Provide the [x, y] coordinate of the cell's center where the given text is located.  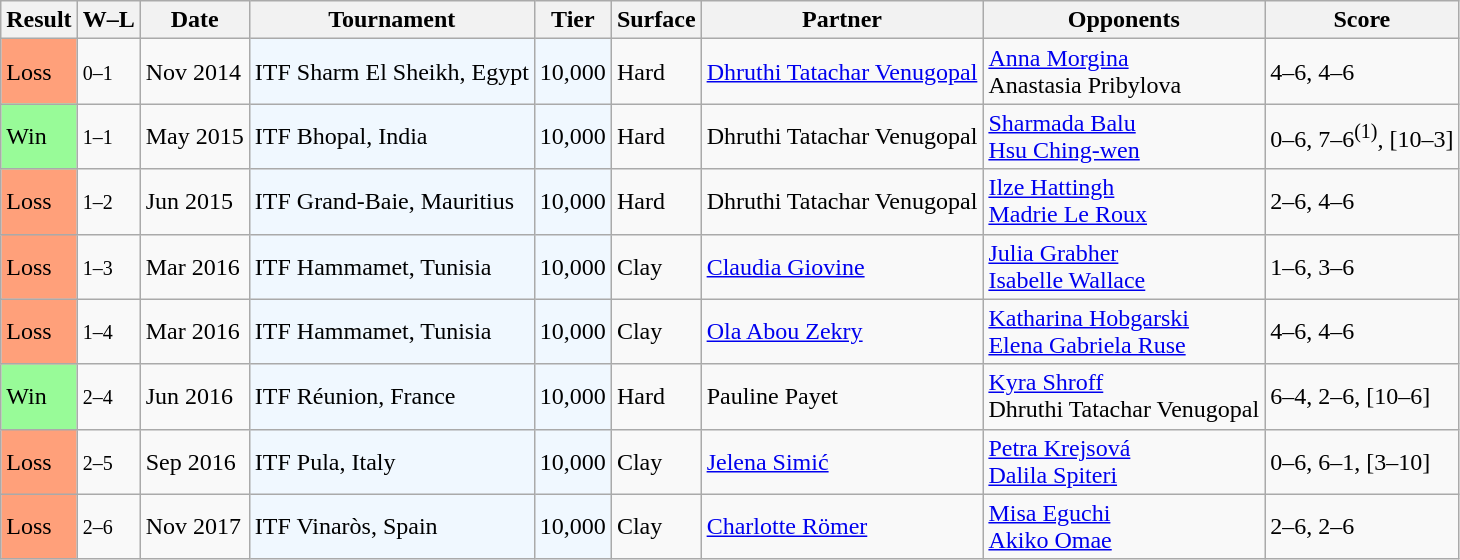
Tier [572, 20]
Julia Grabher Isabelle Wallace [1124, 266]
0–6, 7–6(1), [10–3] [1362, 136]
Partner [842, 20]
Score [1362, 20]
Sharmada Balu Hsu Ching-wen [1124, 136]
Nov 2014 [194, 72]
Jun 2016 [194, 396]
Anna Morgina Anastasia Pribylova [1124, 72]
2–4 [108, 396]
2–6 [108, 526]
Petra Krejsová Dalila Spiteri [1124, 462]
Katharina Hobgarski Elena Gabriela Ruse [1124, 332]
ITF Pula, Italy [392, 462]
ITF Sharm El Sheikh, Egypt [392, 72]
ITF Grand-Baie, Mauritius [392, 202]
Ilze Hattingh Madrie Le Roux [1124, 202]
Claudia Giovine [842, 266]
Pauline Payet [842, 396]
ITF Réunion, France [392, 396]
Surface [656, 20]
Nov 2017 [194, 526]
Sep 2016 [194, 462]
Jun 2015 [194, 202]
2–6, 2–6 [1362, 526]
Opponents [1124, 20]
1–6, 3–6 [1362, 266]
ITF Bhopal, India [392, 136]
Misa Eguchi Akiko Omae [1124, 526]
0–6, 6–1, [3–10] [1362, 462]
Jelena Simić [842, 462]
6–4, 2–6, [10–6] [1362, 396]
Charlotte Römer [842, 526]
1–1 [108, 136]
Tournament [392, 20]
Ola Abou Zekry [842, 332]
ITF Vinaròs, Spain [392, 526]
1–4 [108, 332]
2–6, 4–6 [1362, 202]
1–2 [108, 202]
Result [39, 20]
May 2015 [194, 136]
Kyra Shroff Dhruthi Tatachar Venugopal [1124, 396]
0–1 [108, 72]
2–5 [108, 462]
W–L [108, 20]
1–3 [108, 266]
Date [194, 20]
